Provide the [X, Y] coordinate of the cell's center where the given text is located.  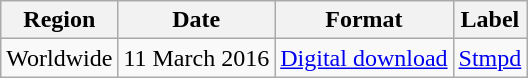
Digital download [364, 58]
Date [196, 20]
Format [364, 20]
11 March 2016 [196, 58]
Label [490, 20]
Region [60, 20]
Stmpd [490, 58]
Worldwide [60, 58]
